Provide the (x, y) coordinate of the cell's center where the given text is located.  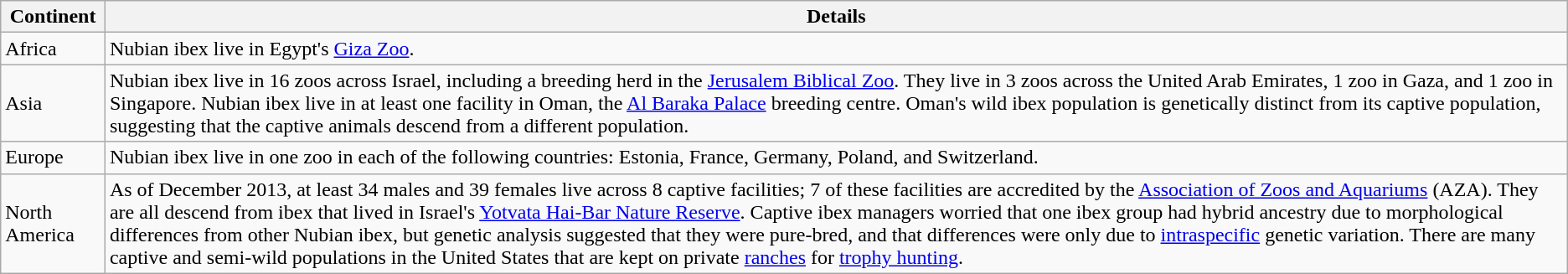
Details (836, 17)
Nubian ibex live in one zoo in each of the following countries: Estonia, France, Germany, Poland, and Switzerland. (836, 158)
Asia (54, 103)
Africa (54, 49)
Nubian ibex live in Egypt's Giza Zoo. (836, 49)
Continent (54, 17)
Europe (54, 158)
North America (54, 223)
